Pinpoint the cell where the given text exists, returning its [x, y] midpoint coordinate. 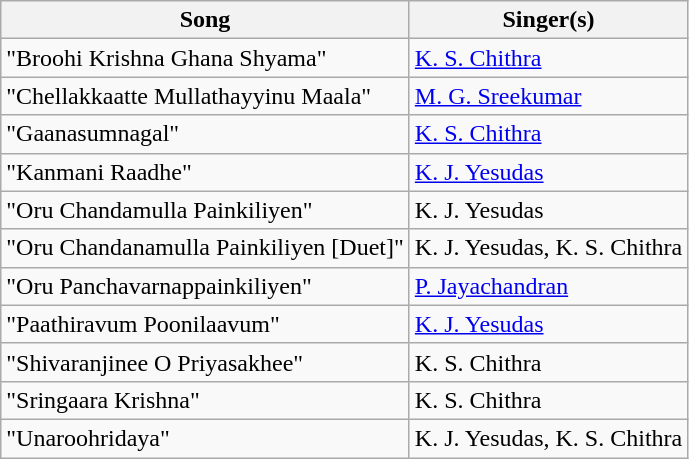
M. G. Sreekumar [548, 96]
Song [206, 20]
"Paathiravum Poonilaavum" [206, 324]
"Oru Chandamulla Painkiliyen" [206, 210]
"Broohi Krishna Ghana Shyama" [206, 58]
"Shivaranjinee O Priyasakhee" [206, 362]
"Gaanasumnagal" [206, 134]
Singer(s) [548, 20]
P. Jayachandran [548, 286]
"Oru Panchavarnappainkiliyen" [206, 286]
"Oru Chandanamulla Painkiliyen [Duet]" [206, 248]
"Unaroohridaya" [206, 438]
"Sringaara Krishna" [206, 400]
"Chellakkaatte Mullathayyinu Maala" [206, 96]
"Kanmani Raadhe" [206, 172]
